Return [X, Y] of the center of cell containing provided text 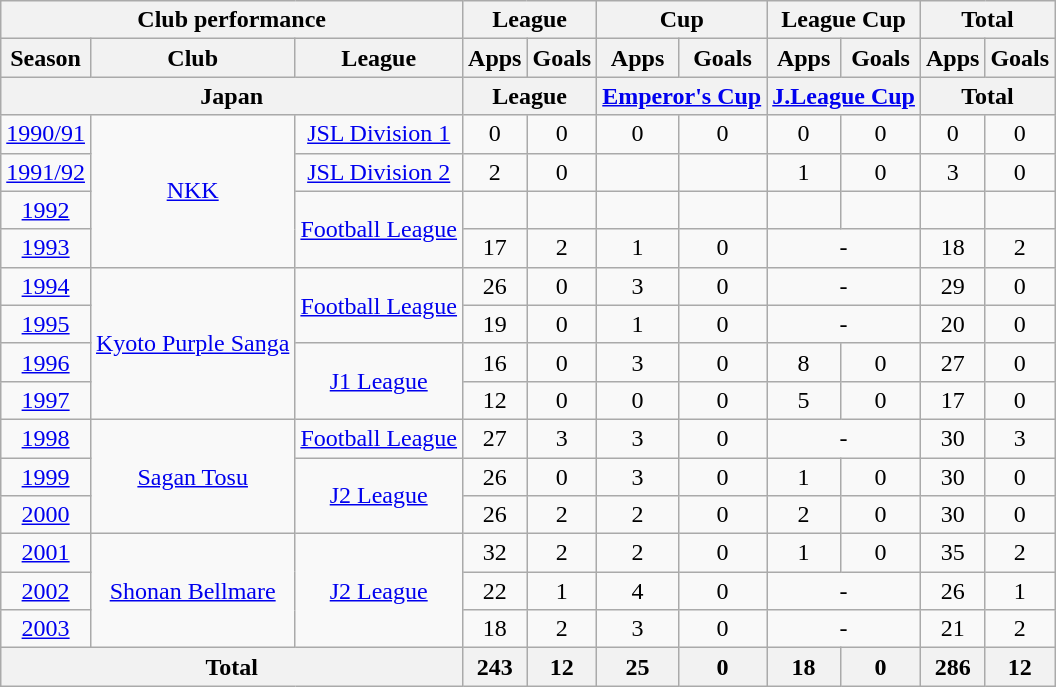
21 [952, 629]
Japan [232, 96]
1995 [46, 324]
1990/91 [46, 134]
243 [495, 667]
Emperor's Cup [682, 96]
League Cup [844, 20]
1993 [46, 248]
5 [804, 400]
19 [495, 324]
Club [192, 58]
25 [638, 667]
Season [46, 58]
1997 [46, 400]
20 [952, 324]
JSL Division 2 [379, 172]
Club performance [232, 20]
8 [804, 362]
29 [952, 286]
22 [495, 591]
16 [495, 362]
NKK [192, 191]
J1 League [379, 381]
32 [495, 553]
Shonan Bellmare [192, 591]
286 [952, 667]
4 [638, 591]
1998 [46, 438]
2000 [46, 515]
J.League Cup [844, 96]
1991/92 [46, 172]
Sagan Tosu [192, 476]
2001 [46, 553]
2002 [46, 591]
Kyoto Purple Sanga [192, 343]
2003 [46, 629]
35 [952, 553]
1992 [46, 210]
Cup [682, 20]
1994 [46, 286]
1996 [46, 362]
1999 [46, 477]
JSL Division 1 [379, 134]
